Output the [x, y] coordinate of the center of the cell containing the given text.  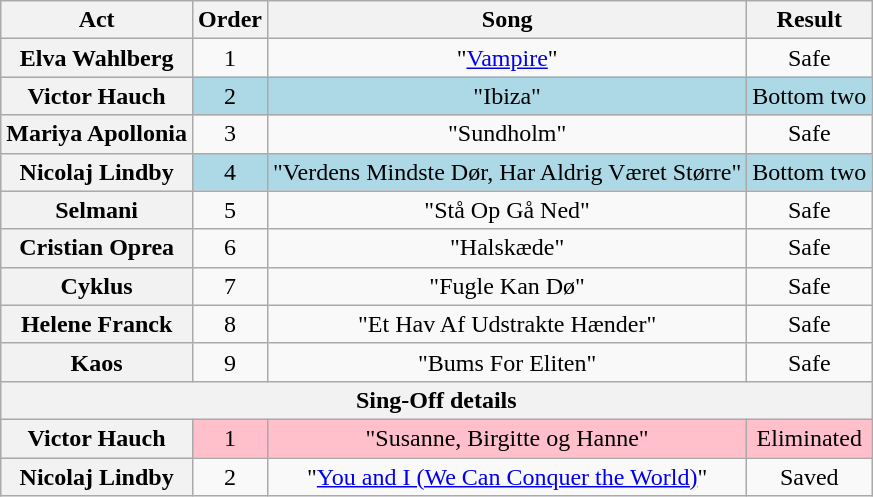
"Bums For Eliten" [508, 362]
Sing-Off details [436, 400]
Song [508, 20]
Result [810, 20]
Mariya Apollonia [97, 134]
"Vampire" [508, 58]
9 [230, 362]
"Et Hav Af Udstrakte Hænder" [508, 324]
"Susanne, Birgitte og Hanne" [508, 438]
"Stå Op Gå Ned" [508, 210]
Saved [810, 477]
"Ibiza" [508, 96]
"Halskæde" [508, 248]
Elva Wahlberg [97, 58]
Helene Franck [97, 324]
Act [97, 20]
"Fugle Kan Dø" [508, 286]
Eliminated [810, 438]
4 [230, 172]
3 [230, 134]
"Sundholm" [508, 134]
6 [230, 248]
7 [230, 286]
Cyklus [97, 286]
"You and I (We Can Conquer the World)" [508, 477]
Kaos [97, 362]
Order [230, 20]
8 [230, 324]
5 [230, 210]
Cristian Oprea [97, 248]
Selmani [97, 210]
"Verdens Mindste Dør, Har Aldrig Været Større" [508, 172]
